Extract the (x, y) coordinate from the center of the cell holding the provided text.  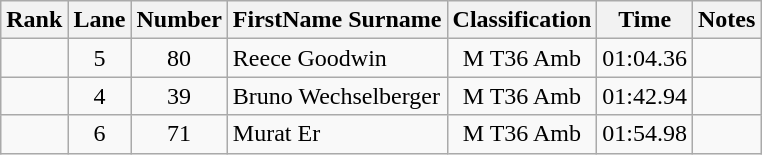
Time (645, 20)
Bruno Wechselberger (337, 96)
6 (100, 134)
Notes (727, 20)
5 (100, 58)
80 (179, 58)
Classification (522, 20)
01:54.98 (645, 134)
01:04.36 (645, 58)
FirstName Surname (337, 20)
4 (100, 96)
Lane (100, 20)
01:42.94 (645, 96)
Number (179, 20)
Reece Goodwin (337, 58)
39 (179, 96)
Murat Er (337, 134)
71 (179, 134)
Rank (34, 20)
